Pinpoint the cell where the given text exists, returning its [X, Y] midpoint coordinate. 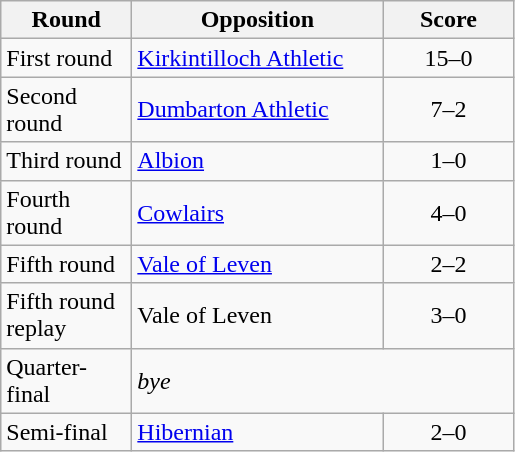
4–0 [448, 212]
7–2 [448, 110]
Fifth round replay [66, 316]
Cowlairs [258, 212]
Second round [66, 110]
Semi-final [66, 432]
Quarter-final [66, 380]
Opposition [258, 20]
1–0 [448, 161]
bye [323, 380]
3–0 [448, 316]
Kirkintilloch Athletic [258, 58]
Albion [258, 161]
Third round [66, 161]
Fifth round [66, 264]
Fourth round [66, 212]
2–0 [448, 432]
Dumbarton Athletic [258, 110]
15–0 [448, 58]
Score [448, 20]
First round [66, 58]
Round [66, 20]
Hibernian [258, 432]
2–2 [448, 264]
